Extract the (X, Y) coordinate from the center of the cell holding the provided text.  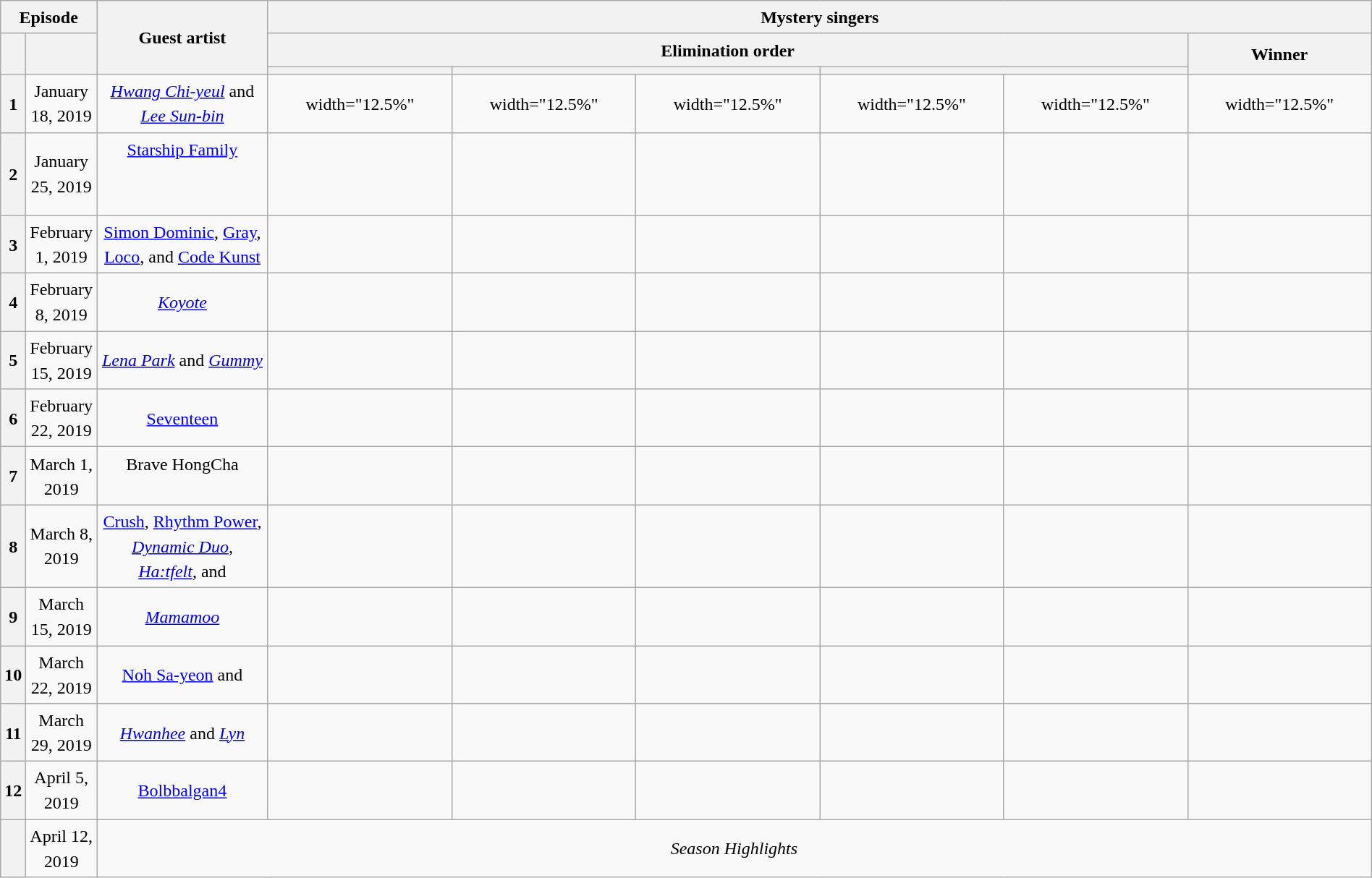
8 (13, 547)
February 15, 2019 (62, 360)
1 (13, 103)
March 29, 2019 (62, 733)
March 15, 2019 (62, 616)
9 (13, 616)
March 8, 2019 (62, 547)
Bolbbalgan4 (182, 790)
Lena Park and Gummy (182, 360)
Crush, Rhythm Power, Dynamic Duo, Ha:tfelt, and (182, 547)
Simon Dominic, Gray, Loco, and Code Kunst (182, 244)
3 (13, 244)
Seventeen (182, 418)
5 (13, 360)
Starship Family (182, 174)
February 1, 2019 (62, 244)
April 12, 2019 (62, 848)
January 18, 2019 (62, 103)
6 (13, 418)
Winner (1279, 54)
4 (13, 302)
11 (13, 733)
February 22, 2019 (62, 418)
12 (13, 790)
Hwang Chi-yeul and Lee Sun-bin (182, 103)
Season Highlights (734, 848)
March 1, 2019 (62, 476)
Brave HongCha (182, 476)
April 5, 2019 (62, 790)
March 22, 2019 (62, 674)
2 (13, 174)
Hwanhee and Lyn (182, 733)
7 (13, 476)
Elimination order (728, 50)
Guest artist (182, 38)
Mystery singers (819, 17)
Episode (49, 17)
Mamamoo (182, 616)
January 25, 2019 (62, 174)
10 (13, 674)
Koyote (182, 302)
February 8, 2019 (62, 302)
Noh Sa-yeon and (182, 674)
